Detect which cell encompasses the target text, then output its (X, Y) center coordinate. 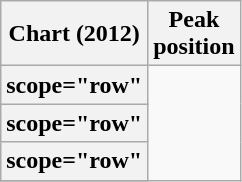
Chart (2012) (74, 34)
Peakposition (194, 34)
